Output the (x, y) coordinate of the center of the cell containing the given text.  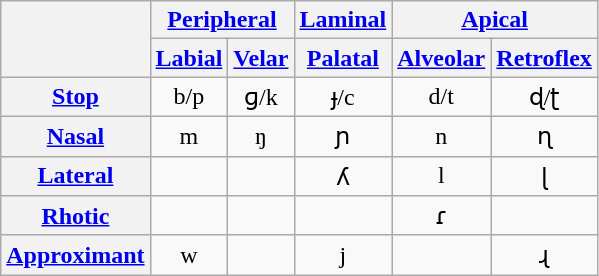
ɲ (343, 136)
Velar (261, 58)
ɾ (442, 216)
Approximant (76, 255)
w (189, 255)
m (189, 136)
ɻ (544, 255)
Retroflex (544, 58)
Palatal (343, 58)
Stop (76, 97)
Peripheral (222, 20)
Alveolar (442, 58)
Rhotic (76, 216)
Nasal (76, 136)
Lateral (76, 176)
ɟ/c (343, 97)
ɡ/k (261, 97)
j (343, 255)
ɭ (544, 176)
l (442, 176)
ŋ (261, 136)
d/t (442, 97)
ʎ (343, 176)
n (442, 136)
ɖ/ʈ (544, 97)
Labial (189, 58)
b/p (189, 97)
ɳ (544, 136)
Laminal (343, 20)
Apical (495, 20)
